From the cell containing the given text, extract its center point as (x, y) coordinate. 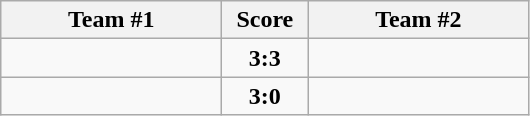
Team #1 (112, 20)
3:3 (265, 58)
Team #2 (418, 20)
3:0 (265, 96)
Score (265, 20)
